For the text-containing cell, return its midpoint in (X, Y) coordinate format. 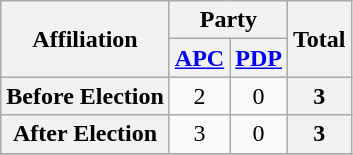
2 (199, 96)
Total (319, 39)
APC (199, 58)
Affiliation (86, 39)
Before Election (86, 96)
After Election (86, 134)
Party (228, 20)
PDP (259, 58)
